Identify which cell holds the provided text, then report its [X, Y] central coordinate. 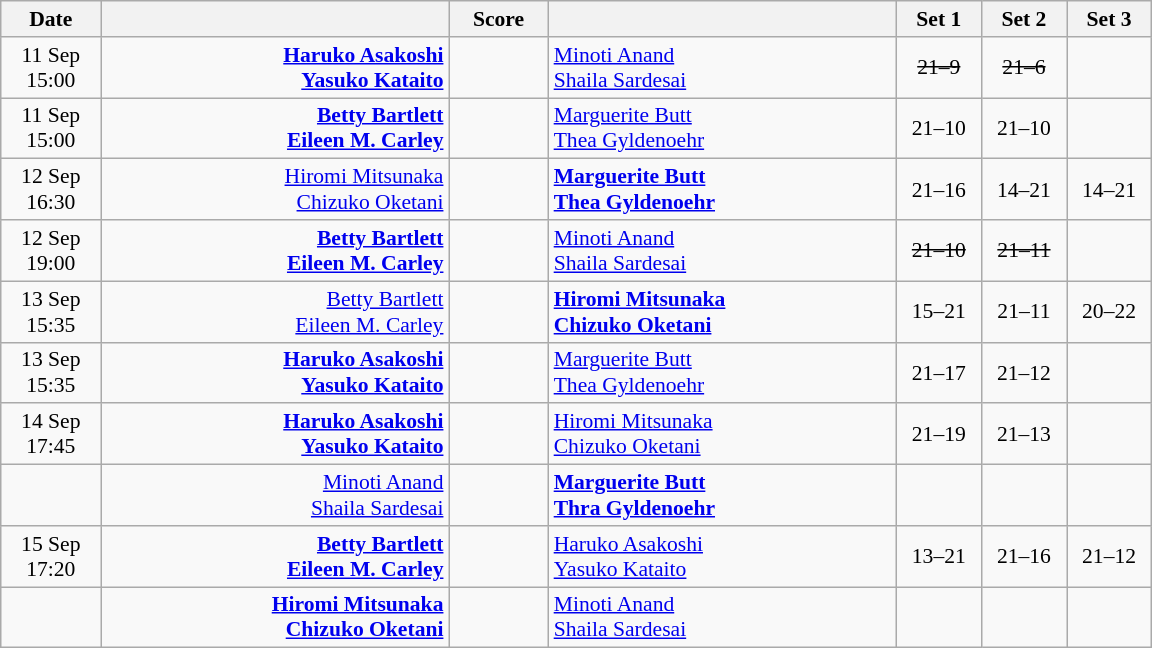
12 Sep19:00 [51, 250]
Set 2 [1024, 19]
21–6 [1024, 68]
Set 1 [938, 19]
Date [51, 19]
13–21 [938, 556]
21–13 [1024, 434]
12 Sep16:30 [51, 190]
14 Sep17:45 [51, 434]
21–17 [938, 372]
Marguerite Butt Thra Gyldenoehr [723, 496]
Score [498, 19]
Set 3 [1108, 19]
15–21 [938, 312]
15 Sep17:20 [51, 556]
20–22 [1108, 312]
21–19 [938, 434]
21–9 [938, 68]
